Return (X, Y) of the center of cell containing provided text 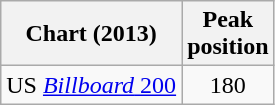
180 (228, 85)
US Billboard 200 (92, 85)
Chart (2013) (92, 34)
Peakposition (228, 34)
